Identify which cell holds the provided text, then report its [x, y] central coordinate. 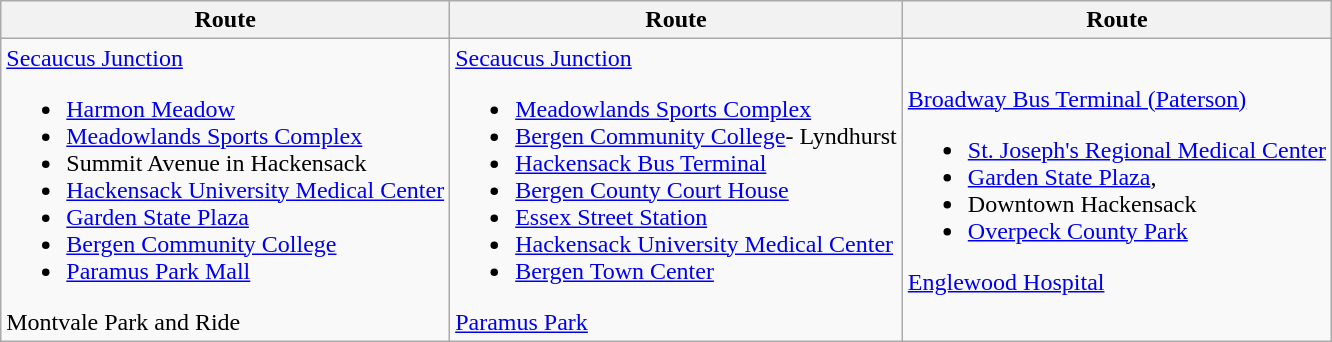
Broadway Bus Terminal (Paterson)St. Joseph's Regional Medical CenterGarden State Plaza,Downtown HackensackOverpeck County ParkEnglewood Hospital [1116, 190]
